Provide the (x, y) coordinate of the cell's center where the given text is located.  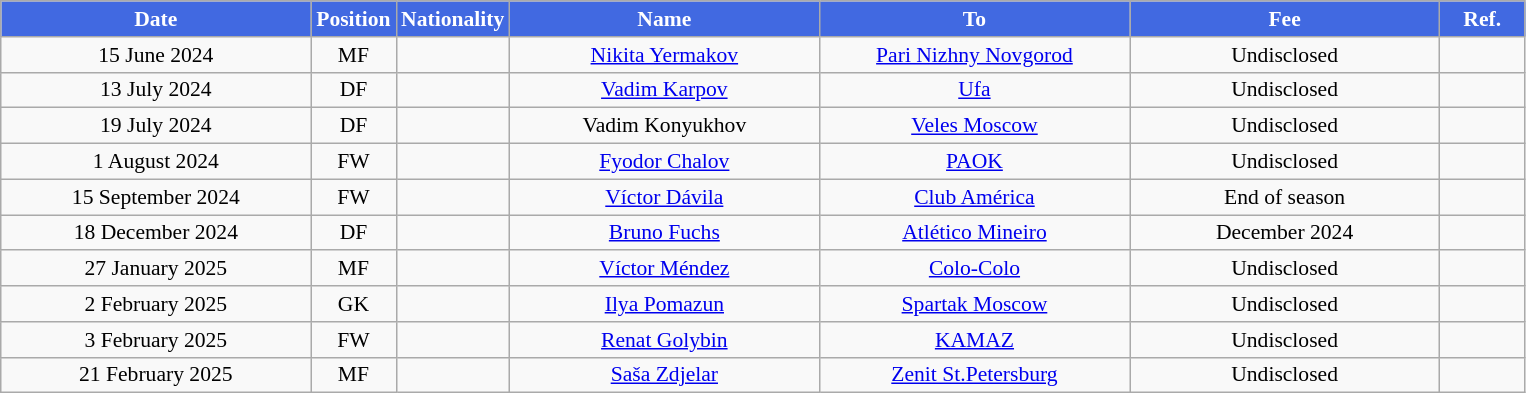
19 July 2024 (156, 126)
2 February 2025 (156, 304)
GK (354, 304)
PAOK (974, 162)
1 August 2024 (156, 162)
3 February 2025 (156, 340)
Vadim Karpov (664, 90)
Spartak Moscow (974, 304)
Fee (1285, 19)
15 September 2024 (156, 197)
13 July 2024 (156, 90)
18 December 2024 (156, 233)
December 2024 (1285, 233)
15 June 2024 (156, 55)
Ilya Pomazun (664, 304)
Colo-Colo (974, 269)
Zenit St.Petersburg (974, 375)
Name (664, 19)
Date (156, 19)
Víctor Dávila (664, 197)
Renat Golybin (664, 340)
21 February 2025 (156, 375)
Nationality (452, 19)
Ref. (1482, 19)
Víctor Méndez (664, 269)
Fyodor Chalov (664, 162)
Bruno Fuchs (664, 233)
Atlético Mineiro (974, 233)
Pari Nizhny Novgorod (974, 55)
27 January 2025 (156, 269)
KAMAZ (974, 340)
Position (354, 19)
Saša Zdjelar (664, 375)
To (974, 19)
Ufa (974, 90)
Vadim Konyukhov (664, 126)
Nikita Yermakov (664, 55)
Club América (974, 197)
End of season (1285, 197)
Veles Moscow (974, 126)
